Determine the (x, y) coordinate at the center of the cell enclosing the given text.  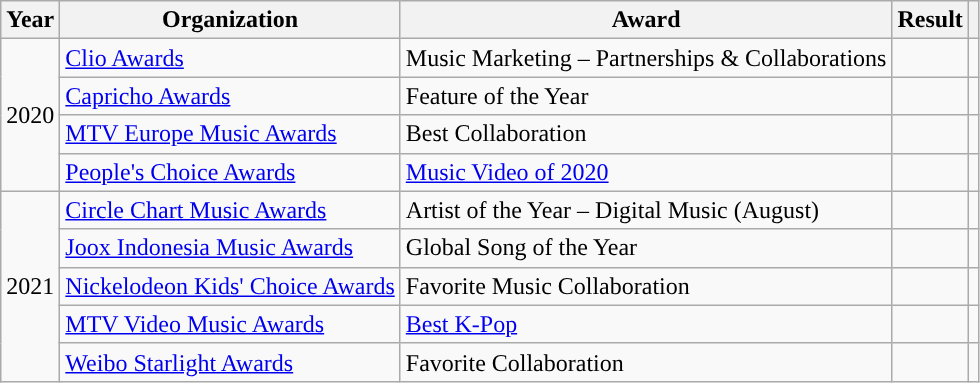
Circle Chart Music Awards (230, 210)
Year (30, 20)
Best K-Pop (646, 324)
Feature of the Year (646, 96)
Clio Awards (230, 58)
Favorite Collaboration (646, 362)
People's Choice Awards (230, 172)
Weibo Starlight Awards (230, 362)
Joox Indonesia Music Awards (230, 248)
MTV Europe Music Awards (230, 134)
Organization (230, 20)
Artist of the Year – Digital Music (August) (646, 210)
2020 (30, 115)
Award (646, 20)
Favorite Music Collaboration (646, 286)
Global Song of the Year (646, 248)
Capricho Awards (230, 96)
Nickelodeon Kids' Choice Awards (230, 286)
2021 (30, 286)
Music Marketing – Partnerships & Collaborations (646, 58)
Best Collaboration (646, 134)
Music Video of 2020 (646, 172)
Result (930, 20)
MTV Video Music Awards (230, 324)
